Output the (X, Y) coordinate of the center of the cell containing the given text.  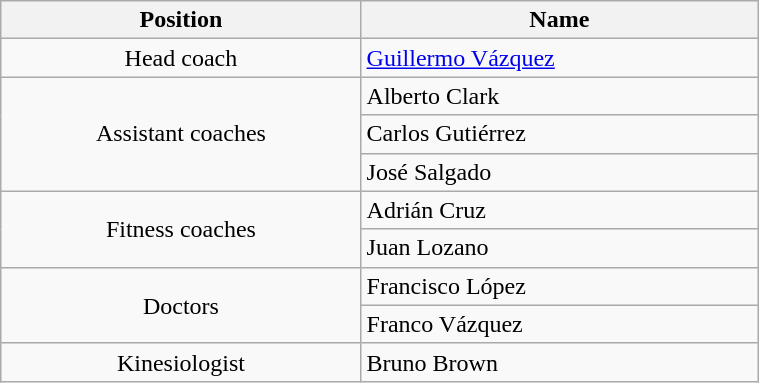
Guillermo Vázquez (560, 58)
Bruno Brown (560, 362)
Adrián Cruz (560, 210)
Doctors (181, 305)
Name (560, 20)
Alberto Clark (560, 96)
Carlos Gutiérrez (560, 134)
José Salgado (560, 172)
Juan Lozano (560, 248)
Assistant coaches (181, 134)
Francisco López (560, 286)
Position (181, 20)
Head coach (181, 58)
Franco Vázquez (560, 324)
Fitness coaches (181, 229)
Kinesiologist (181, 362)
